Output the (x, y) coordinate of the center of the cell containing the given text.  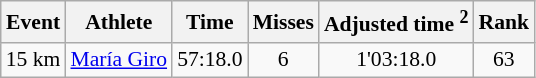
María Giro (118, 60)
Time (210, 22)
15 km (34, 60)
Rank (504, 22)
1'03:18.0 (396, 60)
57:18.0 (210, 60)
Event (34, 22)
Athlete (118, 22)
6 (284, 60)
Misses (284, 22)
63 (504, 60)
Adjusted time 2 (396, 22)
